Capture the cell that displays the provided text and extract its (x, y) central coordinate. 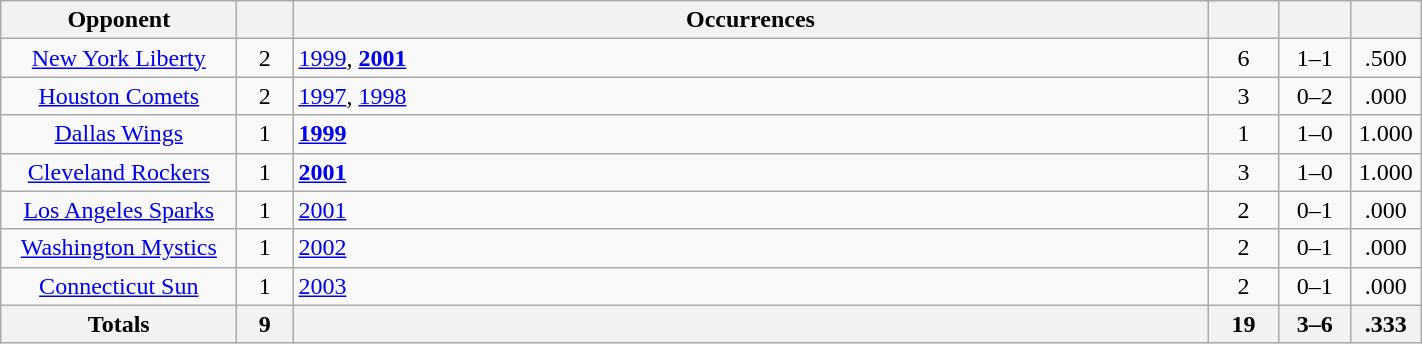
2002 (750, 248)
Cleveland Rockers (119, 172)
.333 (1386, 324)
Dallas Wings (119, 134)
New York Liberty (119, 58)
9 (265, 324)
1999, 2001 (750, 58)
Houston Comets (119, 96)
6 (1244, 58)
Washington Mystics (119, 248)
2003 (750, 286)
Connecticut Sun (119, 286)
1999 (750, 134)
1–1 (1314, 58)
3–6 (1314, 324)
19 (1244, 324)
Opponent (119, 20)
Totals (119, 324)
.500 (1386, 58)
1997, 1998 (750, 96)
Occurrences (750, 20)
Los Angeles Sparks (119, 210)
0–2 (1314, 96)
